Search for the cell housing the specified text and yield its (X, Y) center coordinate. 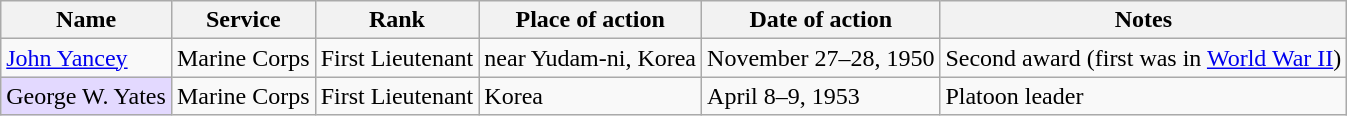
near Yudam-ni, Korea (590, 58)
Date of action (821, 20)
April 8–9, 1953 (821, 96)
Notes (1144, 20)
Place of action (590, 20)
Second award (first was in World War II) (1144, 58)
Platoon leader (1144, 96)
Korea (590, 96)
Rank (397, 20)
John Yancey (86, 58)
Service (243, 20)
Name (86, 20)
George W. Yates (86, 96)
November 27–28, 1950 (821, 58)
